Locate the cell with the specified text and output its [x, y] center coordinate. 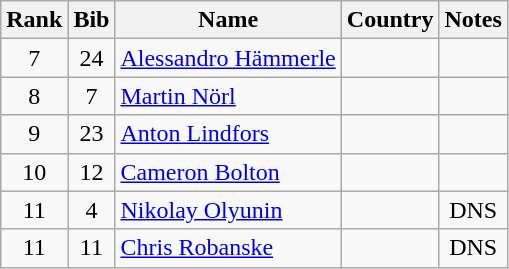
Notes [473, 20]
12 [92, 172]
23 [92, 134]
24 [92, 58]
Alessandro Hämmerle [228, 58]
Nikolay Olyunin [228, 210]
Anton Lindfors [228, 134]
4 [92, 210]
8 [34, 96]
Bib [92, 20]
Chris Robanske [228, 248]
Cameron Bolton [228, 172]
Martin Nörl [228, 96]
9 [34, 134]
Name [228, 20]
Rank [34, 20]
10 [34, 172]
Country [390, 20]
